Pinpoint the cell where the given text exists, returning its [X, Y] midpoint coordinate. 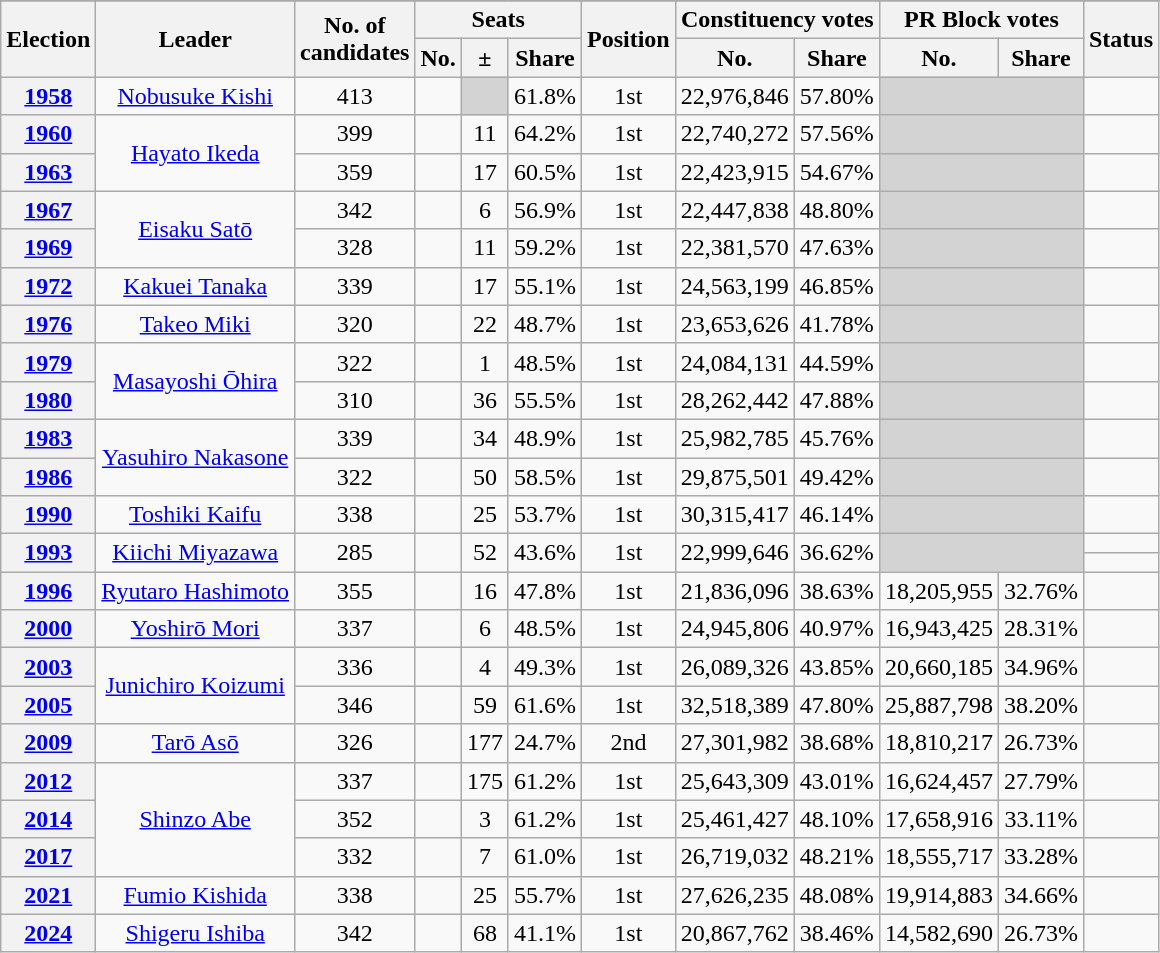
328 [355, 248]
1969 [48, 248]
352 [355, 819]
33.11% [1040, 819]
Leader [196, 39]
60.5% [544, 172]
68 [484, 933]
46.14% [836, 515]
55.7% [544, 895]
Toshiki Kaifu [196, 515]
34 [484, 438]
18,555,717 [938, 857]
46.85% [836, 286]
1 [484, 362]
25,461,427 [734, 819]
Nobusuke Kishi [196, 96]
1960 [48, 134]
346 [355, 705]
17,658,916 [938, 819]
Tarō Asō [196, 743]
No. ofcandidates [355, 39]
399 [355, 134]
27,626,235 [734, 895]
Yasuhiro Nakasone [196, 457]
41.78% [836, 324]
26,089,326 [734, 667]
40.97% [836, 629]
413 [355, 96]
29,875,501 [734, 477]
57.56% [836, 134]
48.10% [836, 819]
Masayoshi Ōhira [196, 381]
47.88% [836, 400]
326 [355, 743]
28,262,442 [734, 400]
24.7% [544, 743]
43.01% [836, 781]
Eisaku Satō [196, 229]
43.85% [836, 667]
1967 [48, 210]
285 [355, 553]
310 [355, 400]
22,740,272 [734, 134]
2005 [48, 705]
36.62% [836, 553]
24,563,199 [734, 286]
38.63% [836, 591]
22,999,646 [734, 553]
PR Block votes [981, 20]
Fumio Kishida [196, 895]
3 [484, 819]
45.76% [836, 438]
55.1% [544, 286]
22,976,846 [734, 96]
1986 [48, 477]
61.0% [544, 857]
25,887,798 [938, 705]
Seats [498, 20]
26,719,032 [734, 857]
1976 [48, 324]
48.7% [544, 324]
2009 [48, 743]
34.66% [1040, 895]
47.8% [544, 591]
355 [355, 591]
34.96% [1040, 667]
2nd [629, 743]
18,810,217 [938, 743]
4 [484, 667]
33.28% [1040, 857]
2012 [48, 781]
54.67% [836, 172]
61.6% [544, 705]
2014 [48, 819]
52 [484, 553]
± [484, 58]
1983 [48, 438]
41.1% [544, 933]
Hayato Ikeda [196, 153]
43.6% [544, 553]
25,643,309 [734, 781]
16 [484, 591]
7 [484, 857]
22 [484, 324]
24,945,806 [734, 629]
Status [1120, 39]
38.20% [1040, 705]
1980 [48, 400]
58.5% [544, 477]
55.5% [544, 400]
57.80% [836, 96]
14,582,690 [938, 933]
1979 [48, 362]
1958 [48, 96]
16,624,457 [938, 781]
Shigeru Ishiba [196, 933]
Junichiro Koizumi [196, 686]
1996 [48, 591]
320 [355, 324]
175 [484, 781]
2021 [48, 895]
22,447,838 [734, 210]
38.46% [836, 933]
48.21% [836, 857]
Yoshirō Mori [196, 629]
23,653,626 [734, 324]
Constituency votes [777, 20]
22,423,915 [734, 172]
48.80% [836, 210]
1972 [48, 286]
32,518,389 [734, 705]
48.08% [836, 895]
36 [484, 400]
47.63% [836, 248]
64.2% [544, 134]
21,836,096 [734, 591]
Shinzo Abe [196, 819]
Kakuei Tanaka [196, 286]
Ryutaro Hashimoto [196, 591]
332 [355, 857]
20,867,762 [734, 933]
59.2% [544, 248]
27.79% [1040, 781]
Kiichi Miyazawa [196, 553]
32.76% [1040, 591]
2000 [48, 629]
Position [629, 39]
61.8% [544, 96]
Election [48, 39]
1990 [48, 515]
28.31% [1040, 629]
49.42% [836, 477]
27,301,982 [734, 743]
47.80% [836, 705]
336 [355, 667]
Takeo Miki [196, 324]
59 [484, 705]
56.9% [544, 210]
24,084,131 [734, 362]
22,381,570 [734, 248]
1993 [48, 553]
2003 [48, 667]
2024 [48, 933]
25,982,785 [734, 438]
19,914,883 [938, 895]
177 [484, 743]
30,315,417 [734, 515]
1963 [48, 172]
53.7% [544, 515]
18,205,955 [938, 591]
359 [355, 172]
16,943,425 [938, 629]
38.68% [836, 743]
2017 [48, 857]
44.59% [836, 362]
49.3% [544, 667]
20,660,185 [938, 667]
48.9% [544, 438]
50 [484, 477]
